Find where the given text appears and provide that cell's center as [x, y] coordinate. 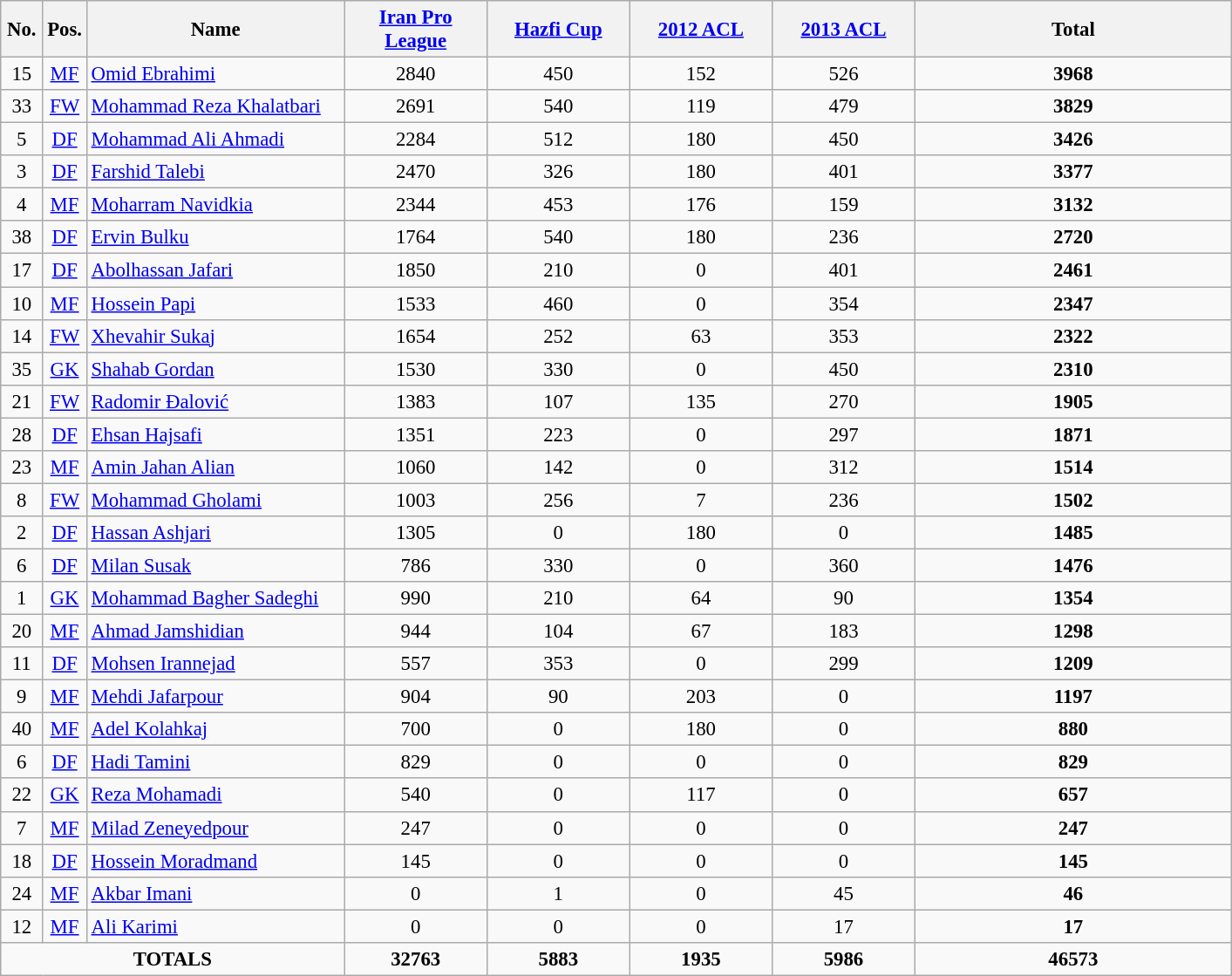
1514 [1072, 468]
Mohsen Irannejad [215, 664]
32763 [416, 959]
142 [558, 468]
119 [701, 106]
512 [558, 140]
3829 [1072, 106]
Mohammad Bagher Sadeghi [215, 598]
Ervin Bulku [215, 238]
3377 [1072, 172]
40 [22, 729]
Mohammad Gholami [215, 500]
1502 [1072, 500]
2013 ACL [844, 30]
Ehsan Hajsafi [215, 434]
183 [844, 631]
18 [22, 861]
3426 [1072, 140]
21 [22, 401]
2344 [416, 205]
1351 [416, 434]
479 [844, 106]
10 [22, 304]
Total [1072, 30]
11 [22, 664]
557 [416, 664]
Milad Zeneyedpour [215, 828]
2691 [416, 106]
2 [22, 533]
22 [22, 795]
No. [22, 30]
Ali Karimi [215, 926]
2347 [1072, 304]
14 [22, 336]
Abolhassan Jafari [215, 270]
Amin Jahan Alian [215, 468]
Milan Susak [215, 565]
Hazfi Cup [558, 30]
Hossein Papi [215, 304]
15 [22, 74]
33 [22, 106]
12 [22, 926]
46573 [1072, 959]
159 [844, 205]
1383 [416, 401]
944 [416, 631]
1935 [701, 959]
28 [22, 434]
Hassan Ashjari [215, 533]
1533 [416, 304]
46 [1072, 893]
23 [22, 468]
Hadi Tamini [215, 762]
2840 [416, 74]
Mohammad Ali Ahmadi [215, 140]
1354 [1072, 598]
Hossein Moradmand [215, 861]
24 [22, 893]
2720 [1072, 238]
117 [701, 795]
107 [558, 401]
1764 [416, 238]
Xhevahir Sukaj [215, 336]
104 [558, 631]
5 [22, 140]
453 [558, 205]
526 [844, 74]
Adel Kolahkaj [215, 729]
2310 [1072, 369]
Farshid Talebi [215, 172]
1485 [1072, 533]
1305 [416, 533]
700 [416, 729]
20 [22, 631]
1476 [1072, 565]
152 [701, 74]
1298 [1072, 631]
990 [416, 598]
657 [1072, 795]
135 [701, 401]
5883 [558, 959]
3132 [1072, 205]
326 [558, 172]
2284 [416, 140]
9 [22, 697]
1003 [416, 500]
460 [558, 304]
3968 [1072, 74]
270 [844, 401]
8 [22, 500]
252 [558, 336]
354 [844, 304]
299 [844, 664]
Mehdi Jafarpour [215, 697]
Reza Mohamadi [215, 795]
203 [701, 697]
880 [1072, 729]
45 [844, 893]
1197 [1072, 697]
Omid Ebrahimi [215, 74]
2461 [1072, 270]
Pos. [65, 30]
360 [844, 565]
Moharram Navidkia [215, 205]
786 [416, 565]
67 [701, 631]
Mohammad Reza Khalatbari [215, 106]
1060 [416, 468]
2470 [416, 172]
Radomir Đalović [215, 401]
1530 [416, 369]
223 [558, 434]
Akbar Imani [215, 893]
Name [215, 30]
5986 [844, 959]
2322 [1072, 336]
312 [844, 468]
2012 ACL [701, 30]
Ahmad Jamshidian [215, 631]
Iran Pro League [416, 30]
904 [416, 697]
TOTALS [173, 959]
Shahab Gordan [215, 369]
1654 [416, 336]
64 [701, 598]
38 [22, 238]
63 [701, 336]
176 [701, 205]
4 [22, 205]
1850 [416, 270]
3 [22, 172]
297 [844, 434]
256 [558, 500]
1209 [1072, 664]
35 [22, 369]
1871 [1072, 434]
1905 [1072, 401]
